Capture the cell that displays the provided text and extract its (X, Y) central coordinate. 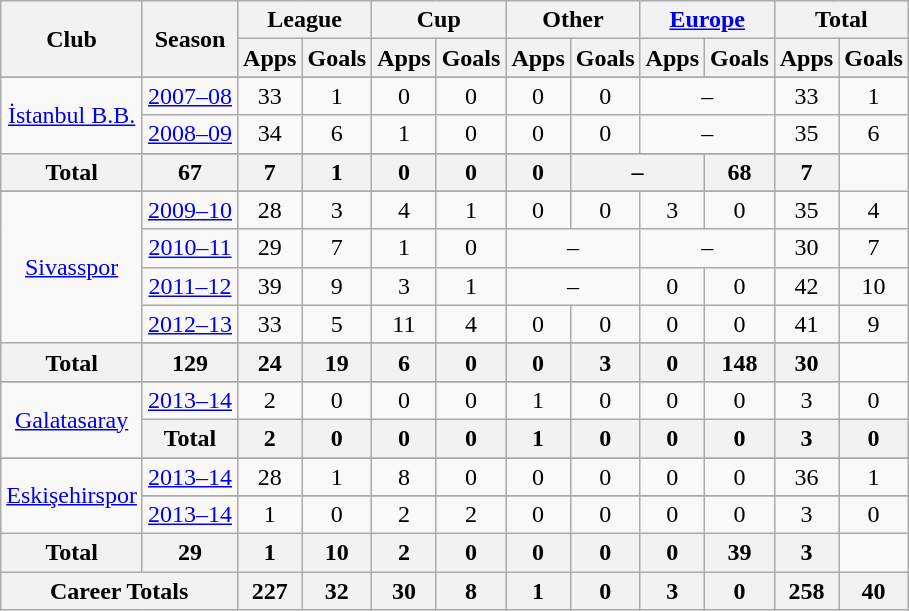
24 (270, 362)
5 (337, 324)
2008–09 (190, 134)
11 (404, 324)
Season (190, 39)
Europe (707, 20)
19 (337, 362)
2009–10 (190, 210)
258 (806, 591)
League (305, 20)
İstanbul B.B. (72, 115)
Club (72, 39)
Career Totals (120, 591)
32 (337, 591)
34 (270, 134)
2012–13 (190, 324)
129 (190, 362)
40 (874, 591)
42 (806, 286)
36 (806, 477)
Galatasaray (72, 419)
67 (190, 172)
2010–11 (190, 248)
Cup (439, 20)
Other (573, 20)
Sivasspor (72, 267)
2007–08 (190, 96)
148 (740, 362)
227 (270, 591)
68 (740, 172)
2011–12 (190, 286)
41 (806, 324)
Eskişehirspor (72, 496)
